Scan for the cell matching the given text and deliver its [X, Y] coordinate at center. 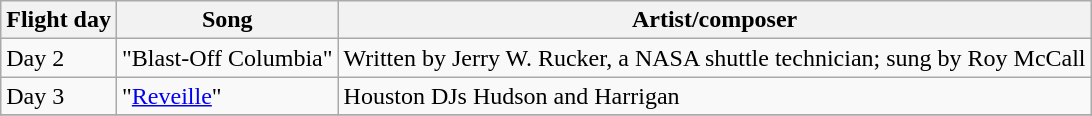
"Blast-Off Columbia" [228, 58]
Day 3 [59, 96]
Flight day [59, 20]
Artist/composer [714, 20]
Houston DJs Hudson and Harrigan [714, 96]
Day 2 [59, 58]
Written by Jerry W. Rucker, a NASA shuttle technician; sung by Roy McCall [714, 58]
"Reveille" [228, 96]
Song [228, 20]
